Return [x, y] of the center of cell containing provided text 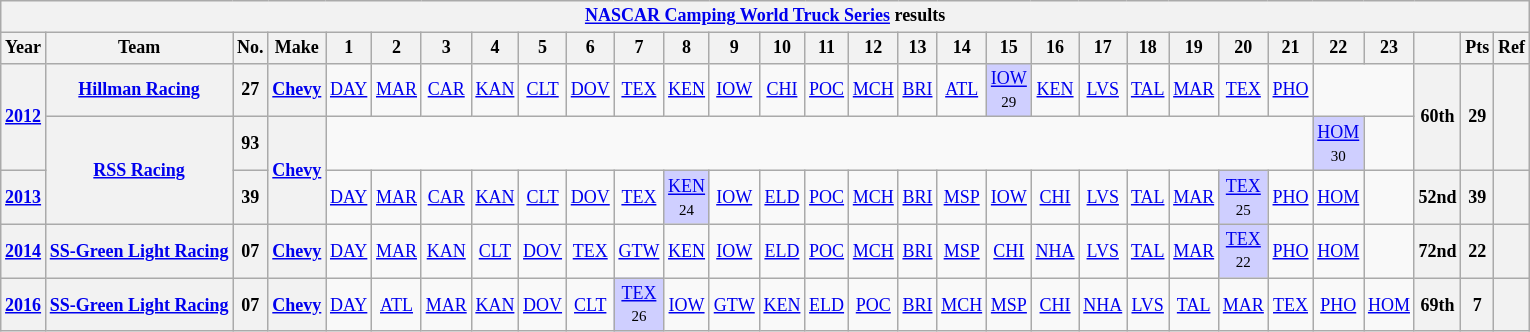
TEX26 [639, 305]
HOM30 [1338, 144]
15 [1010, 48]
19 [1194, 48]
5 [543, 48]
NASCAR Camping World Truck Series results [766, 16]
8 [687, 48]
Hillman Racing [138, 90]
2012 [24, 116]
2016 [24, 305]
TEX25 [1243, 197]
60th [1438, 116]
10 [782, 48]
Ref [1512, 48]
KEN24 [687, 197]
12 [873, 48]
No. [250, 48]
29 [1478, 116]
23 [1390, 48]
IOW29 [1010, 90]
27 [250, 90]
14 [962, 48]
2014 [24, 251]
21 [1290, 48]
Year [24, 48]
RSS Racing [138, 170]
52nd [1438, 197]
16 [1055, 48]
Team [138, 48]
1 [349, 48]
11 [827, 48]
93 [250, 144]
Make [297, 48]
72nd [1438, 251]
69th [1438, 305]
6 [590, 48]
Pts [1478, 48]
TEX22 [1243, 251]
3 [446, 48]
17 [1103, 48]
2013 [24, 197]
2 [397, 48]
4 [495, 48]
20 [1243, 48]
18 [1148, 48]
9 [734, 48]
13 [918, 48]
